From the cell containing the given text, extract its center point as (x, y) coordinate. 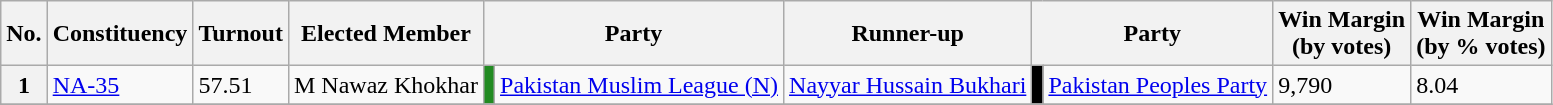
Pakistan Peoples Party (1158, 85)
Turnout (241, 34)
No. (24, 34)
Pakistan Muslim League (N) (640, 85)
9,790 (1342, 85)
Win Margin(by votes) (1342, 34)
8.04 (1481, 85)
57.51 (241, 85)
Elected Member (386, 34)
Runner-up (908, 34)
1 (24, 85)
Win Margin(by % votes) (1481, 34)
M Nawaz Khokhar (386, 85)
Nayyar Hussain Bukhari (908, 85)
Constituency (120, 34)
NA-35 (120, 85)
